Extract the [x, y] coordinate from the center of the cell holding the provided text.  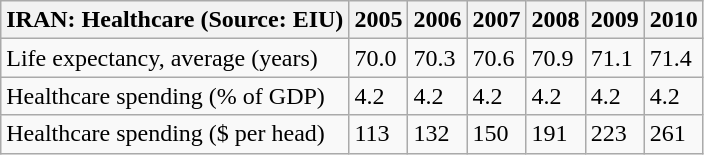
Healthcare spending (% of GDP) [175, 96]
IRAN: Healthcare (Source: EIU) [175, 20]
2006 [438, 20]
71.1 [614, 58]
2007 [496, 20]
150 [496, 134]
2009 [614, 20]
2005 [378, 20]
Healthcare spending ($ per head) [175, 134]
2008 [556, 20]
223 [614, 134]
71.4 [674, 58]
70.0 [378, 58]
70.9 [556, 58]
191 [556, 134]
132 [438, 134]
70.6 [496, 58]
Life expectancy, average (years) [175, 58]
261 [674, 134]
2010 [674, 20]
70.3 [438, 58]
113 [378, 134]
